Identify which cell holds the provided text, then report its (x, y) central coordinate. 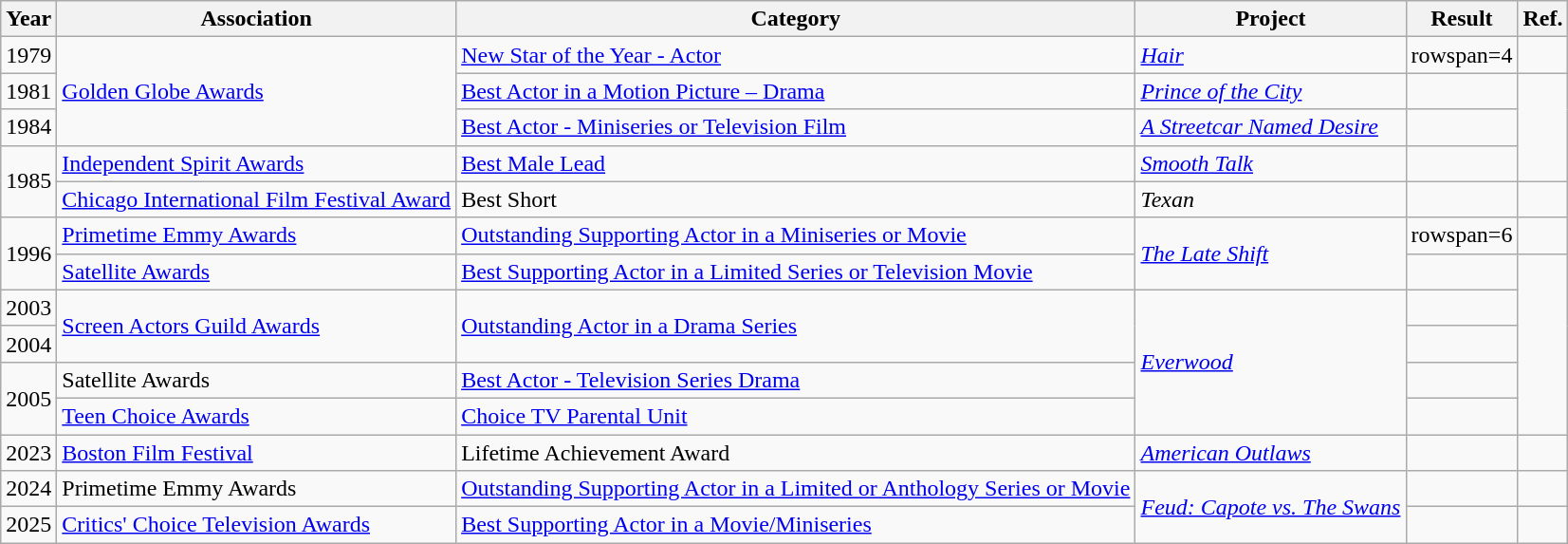
Ref. (1542, 19)
1979 (28, 55)
Critics' Choice Television Awards (256, 525)
Best Supporting Actor in a Limited Series or Television Movie (796, 272)
Golden Globe Awards (256, 91)
Year (28, 19)
Outstanding Supporting Actor in a Miniseries or Movie (796, 235)
2024 (28, 489)
Best Supporting Actor in a Movie/Miniseries (796, 525)
2025 (28, 525)
Independent Spirit Awards (256, 163)
Feud: Capote vs. The Swans (1271, 507)
Prince of the City (1271, 91)
Boston Film Festival (256, 453)
Screen Actors Guild Awards (256, 326)
Project (1271, 19)
1996 (28, 253)
Best Male Lead (796, 163)
2003 (28, 308)
Best Actor - Miniseries or Television Film (796, 127)
Best Actor in a Motion Picture – Drama (796, 91)
1981 (28, 91)
Association (256, 19)
Hair (1271, 55)
Outstanding Supporting Actor in a Limited or Anthology Series or Movie (796, 489)
rowspan=4 (1462, 55)
Best Actor - Television Series Drama (796, 380)
2023 (28, 453)
Smooth Talk (1271, 163)
Chicago International Film Festival Award (256, 199)
Outstanding Actor in a Drama Series (796, 326)
Choice TV Parental Unit (796, 416)
The Late Shift (1271, 253)
American Outlaws (1271, 453)
Teen Choice Awards (256, 416)
New Star of the Year - Actor (796, 55)
1985 (28, 181)
Everwood (1271, 362)
2005 (28, 398)
rowspan=6 (1462, 235)
Best Short (796, 199)
Result (1462, 19)
Lifetime Achievement Award (796, 453)
2004 (28, 344)
A Streetcar Named Desire (1271, 127)
Category (796, 19)
1984 (28, 127)
Texan (1271, 199)
